Return (x, y) of the center of cell containing provided text 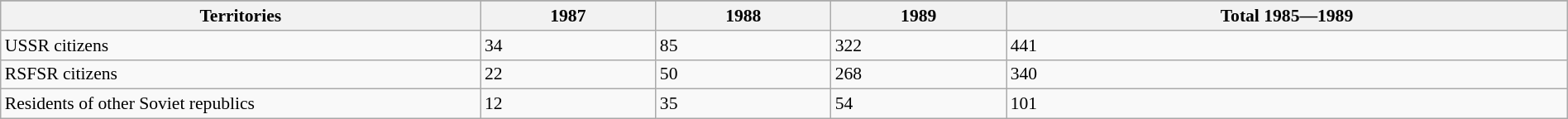
322 (919, 45)
101 (1287, 104)
1987 (568, 16)
12 (568, 104)
22 (568, 74)
USSR citizens (241, 45)
340 (1287, 74)
RSFSR citizens (241, 74)
Territories (241, 16)
1988 (743, 16)
441 (1287, 45)
85 (743, 45)
268 (919, 74)
34 (568, 45)
50 (743, 74)
1989 (919, 16)
Residents of other Soviet republics (241, 104)
Total 1985—1989 (1287, 16)
54 (919, 104)
35 (743, 104)
